Return the [x, y] coordinate for the center point of the cell that contains the specified text.  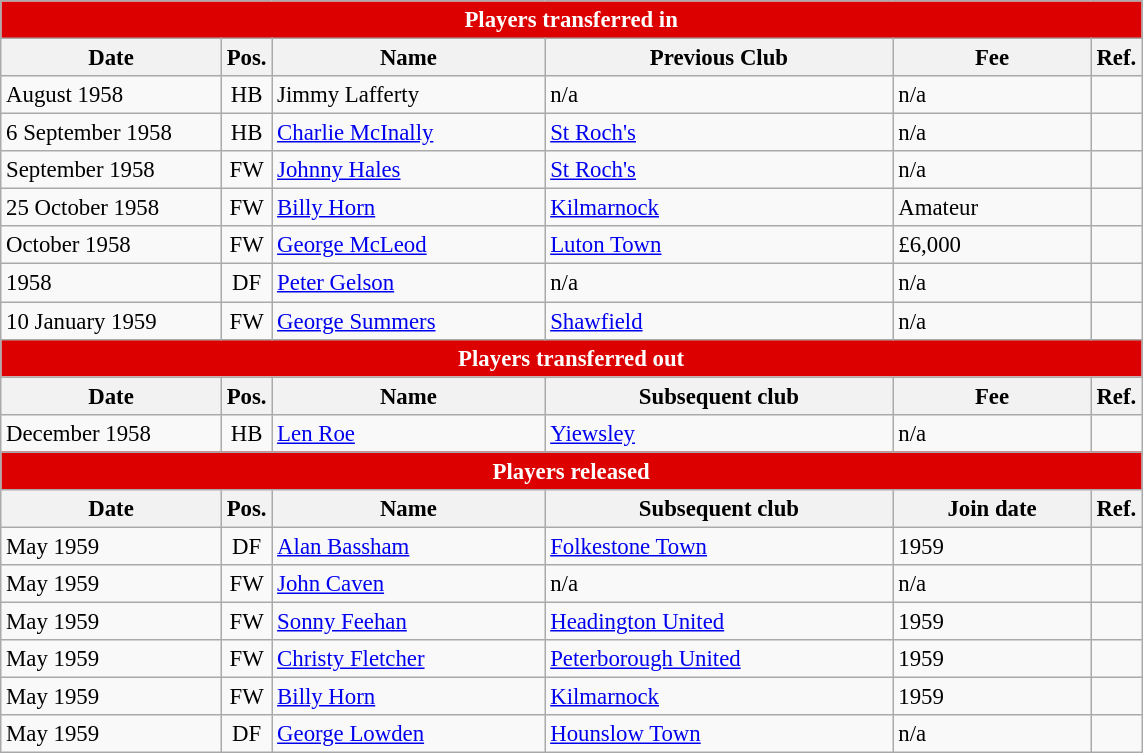
Johnny Hales [408, 170]
Hounslow Town [719, 734]
Join date [992, 509]
Charlie McInally [408, 133]
Players transferred in [572, 20]
Amateur [992, 208]
Players transferred out [572, 358]
Peterborough United [719, 659]
Previous Club [719, 58]
25 October 1958 [112, 208]
George McLeod [408, 245]
Yiewsley [719, 433]
Headington United [719, 621]
6 September 1958 [112, 133]
1958 [112, 283]
10 January 1959 [112, 321]
Luton Town [719, 245]
December 1958 [112, 433]
September 1958 [112, 170]
Jimmy Lafferty [408, 95]
Peter Gelson [408, 283]
Players released [572, 471]
August 1958 [112, 95]
George Lowden [408, 734]
£6,000 [992, 245]
October 1958 [112, 245]
Sonny Feehan [408, 621]
Len Roe [408, 433]
Christy Fletcher [408, 659]
George Summers [408, 321]
Shawfield [719, 321]
Alan Bassham [408, 546]
Folkestone Town [719, 546]
John Caven [408, 584]
